Return the (X, Y) coordinate for the center point of the cell that contains the specified text.  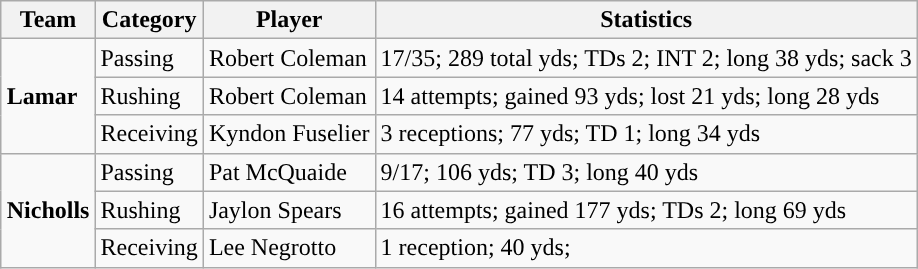
3 receptions; 77 yds; TD 1; long 34 yds (646, 134)
Jaylon Spears (289, 210)
14 attempts; gained 93 yds; lost 21 yds; long 28 yds (646, 96)
Kyndon Fuselier (289, 134)
Player (289, 20)
17/35; 289 total yds; TDs 2; INT 2; long 38 yds; sack 3 (646, 58)
Lamar (48, 96)
Nicholls (48, 210)
Lee Negrotto (289, 248)
Statistics (646, 20)
Category (149, 20)
1 reception; 40 yds; (646, 248)
Team (48, 20)
9/17; 106 yds; TD 3; long 40 yds (646, 172)
16 attempts; gained 177 yds; TDs 2; long 69 yds (646, 210)
Pat McQuaide (289, 172)
